Capture the cell that displays the provided text and extract its [x, y] central coordinate. 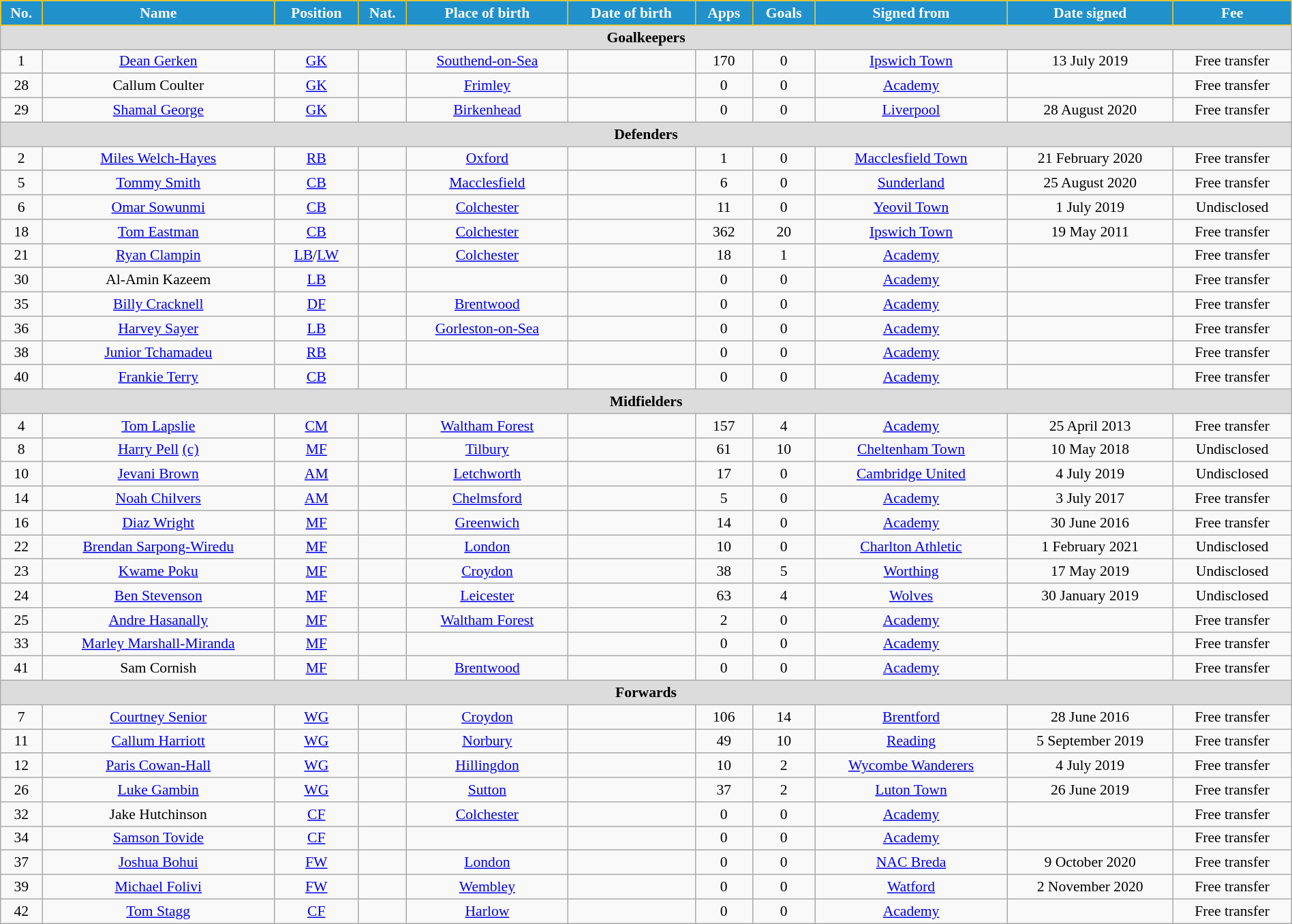
49 [724, 741]
Cheltenham Town [911, 450]
Defenders [646, 134]
Oxford [487, 159]
5 September 2019 [1090, 741]
Tom Stagg [158, 911]
Brendan Sarpong-Wiredu [158, 547]
Norbury [487, 741]
Callum Coulter [158, 86]
39 [22, 887]
17 May 2019 [1090, 572]
Dean Gerken [158, 61]
32 [22, 814]
35 [22, 305]
Joshua Bohui [158, 863]
Harvey Sayer [158, 328]
NAC Breda [911, 863]
28 [22, 86]
30 June 2016 [1090, 523]
Miles Welch-Hayes [158, 159]
Date signed [1090, 13]
Junior Tchamadeu [158, 353]
Place of birth [487, 13]
Macclesfield [487, 183]
29 [22, 110]
Cambridge United [911, 474]
2 November 2020 [1090, 887]
7 [22, 717]
Tilbury [487, 450]
36 [22, 328]
Worthing [911, 572]
CM [316, 426]
Sam Cornish [158, 668]
Harlow [487, 911]
DF [316, 305]
42 [22, 911]
Frankie Terry [158, 378]
30 January 2019 [1090, 596]
Hillingdon [487, 766]
25 April 2013 [1090, 426]
63 [724, 596]
Sunderland [911, 183]
13 July 2019 [1090, 61]
Position [316, 13]
Michael Folivi [158, 887]
362 [724, 232]
Paris Cowan-Hall [158, 766]
25 [22, 620]
157 [724, 426]
Diaz Wright [158, 523]
Luton Town [911, 790]
Nat. [383, 13]
Ben Stevenson [158, 596]
1 July 2019 [1090, 207]
25 August 2020 [1090, 183]
Liverpool [911, 110]
Wembley [487, 887]
Greenwich [487, 523]
Andre Hasanally [158, 620]
Courtney Senior [158, 717]
Jevani Brown [158, 474]
Chelmsford [487, 499]
Jake Hutchinson [158, 814]
10 May 2018 [1090, 450]
Signed from [911, 13]
Birkenhead [487, 110]
Yeovil Town [911, 207]
Shamal George [158, 110]
22 [22, 547]
Omar Sowunmi [158, 207]
61 [724, 450]
Al-Amin Kazeem [158, 280]
20 [784, 232]
41 [22, 668]
Noah Chilvers [158, 499]
Name [158, 13]
Date of birth [631, 13]
Forwards [646, 693]
LB/LW [316, 256]
No. [22, 13]
Macclesfield Town [911, 159]
170 [724, 61]
9 October 2020 [1090, 863]
Letchworth [487, 474]
17 [724, 474]
Goals [784, 13]
26 June 2019 [1090, 790]
33 [22, 644]
Watford [911, 887]
23 [22, 572]
Leicester [487, 596]
28 August 2020 [1090, 110]
21 February 2020 [1090, 159]
Kwame Poku [158, 572]
Apps [724, 13]
Fee [1232, 13]
3 July 2017 [1090, 499]
1 February 2021 [1090, 547]
Goalkeepers [646, 37]
28 June 2016 [1090, 717]
26 [22, 790]
Ryan Clampin [158, 256]
40 [22, 378]
Samson Tovide [158, 838]
Harry Pell (c) [158, 450]
Tom Lapslie [158, 426]
Southend-on-Sea [487, 61]
Tommy Smith [158, 183]
Marley Marshall-Miranda [158, 644]
Luke Gambin [158, 790]
12 [22, 766]
Gorleston-on-Sea [487, 328]
Callum Harriott [158, 741]
Reading [911, 741]
21 [22, 256]
24 [22, 596]
Frimley [487, 86]
Charlton Athletic [911, 547]
Wolves [911, 596]
Billy Cracknell [158, 305]
Wycombe Wanderers [911, 766]
Midfielders [646, 401]
16 [22, 523]
Sutton [487, 790]
Tom Eastman [158, 232]
106 [724, 717]
Brentford [911, 717]
19 May 2011 [1090, 232]
8 [22, 450]
34 [22, 838]
30 [22, 280]
